Pinpoint the cell where the given text exists, returning its [x, y] midpoint coordinate. 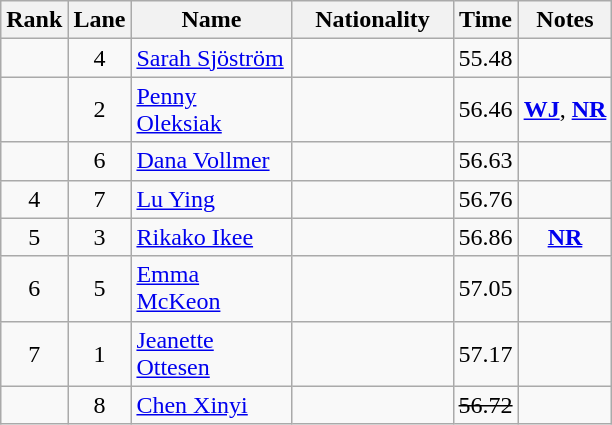
Notes [565, 20]
Rank [34, 20]
Name [212, 20]
56.46 [486, 110]
56.76 [486, 199]
Chen Xinyi [212, 405]
Time [486, 20]
2 [100, 110]
Dana Vollmer [212, 161]
1 [100, 354]
56.63 [486, 161]
Rikako Ikee [212, 237]
Emma McKeon [212, 288]
56.86 [486, 237]
57.05 [486, 288]
56.72 [486, 405]
Jeanette Ottesen [212, 354]
8 [100, 405]
Sarah Sjöström [212, 58]
Lane [100, 20]
NR [565, 237]
Lu Ying [212, 199]
WJ, NR [565, 110]
57.17 [486, 354]
55.48 [486, 58]
Nationality [372, 20]
Penny Oleksiak [212, 110]
3 [100, 237]
